Capture the cell that displays the provided text and extract its [x, y] central coordinate. 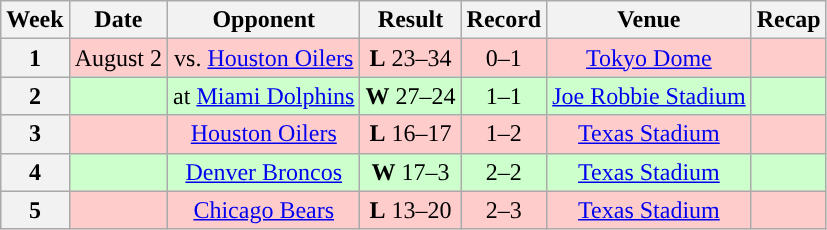
W 27–24 [410, 96]
5 [35, 210]
Date [118, 20]
Chicago Bears [264, 210]
1–2 [504, 134]
4 [35, 172]
Venue [649, 20]
2–3 [504, 210]
W 17–3 [410, 172]
L 23–34 [410, 58]
1–1 [504, 96]
vs. Houston Oilers [264, 58]
August 2 [118, 58]
Week [35, 20]
Tokyo Dome [649, 58]
0–1 [504, 58]
Denver Broncos [264, 172]
L 13–20 [410, 210]
Recap [788, 20]
Houston Oilers [264, 134]
Record [504, 20]
L 16–17 [410, 134]
2 [35, 96]
2–2 [504, 172]
1 [35, 58]
3 [35, 134]
Joe Robbie Stadium [649, 96]
Opponent [264, 20]
Result [410, 20]
at Miami Dolphins [264, 96]
